Return the [x, y] coordinate for the center point of the cell that contains the specified text.  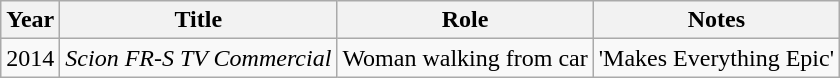
Scion FR-S TV Commercial [198, 58]
Role [465, 20]
Woman walking from car [465, 58]
Title [198, 20]
2014 [30, 58]
Year [30, 20]
Notes [716, 20]
'Makes Everything Epic' [716, 58]
